For the text-containing cell, return its midpoint in [X, Y] coordinate format. 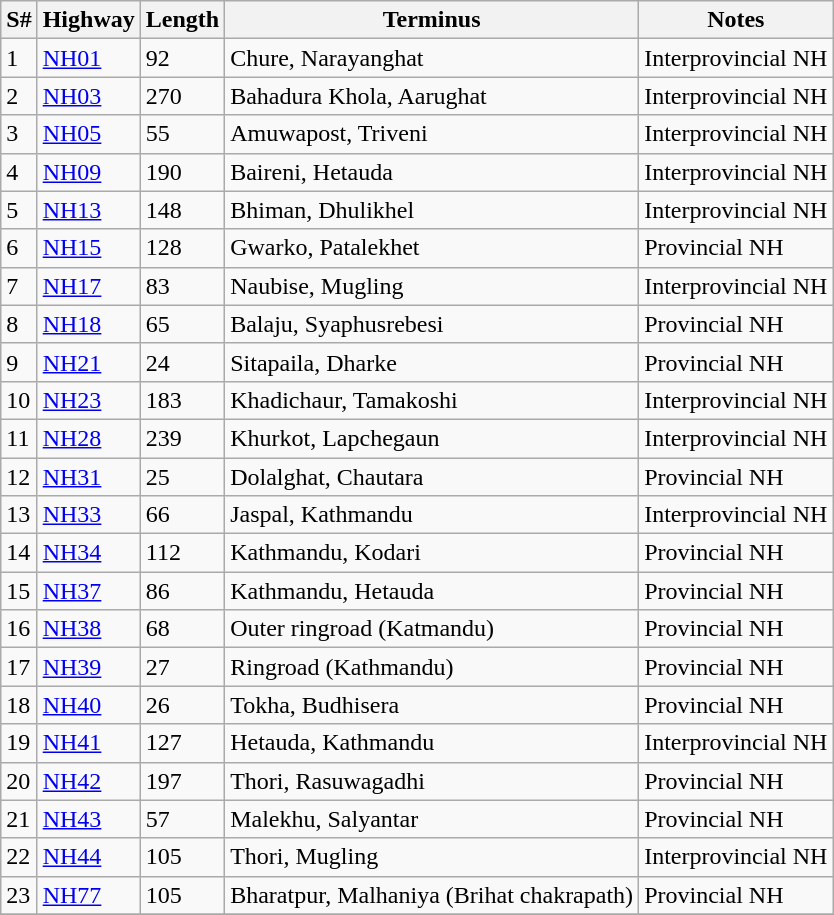
4 [19, 172]
65 [182, 324]
Amuwapost, Triveni [432, 134]
Bhiman, Dhulikhel [432, 210]
Thori, Mugling [432, 857]
NH33 [88, 515]
NH28 [88, 438]
NH18 [88, 324]
2 [19, 96]
NH41 [88, 743]
13 [19, 515]
NH38 [88, 629]
6 [19, 248]
Outer ringroad (Katmandu) [432, 629]
128 [182, 248]
NH42 [88, 781]
26 [182, 705]
11 [19, 438]
NH31 [88, 477]
15 [19, 591]
270 [182, 96]
Length [182, 20]
27 [182, 667]
NH34 [88, 553]
86 [182, 591]
NH17 [88, 286]
NH03 [88, 96]
Kathmandu, Kodari [432, 553]
68 [182, 629]
NH40 [88, 705]
NH15 [88, 248]
Kathmandu, Hetauda [432, 591]
Thori, Rasuwagadhi [432, 781]
NH13 [88, 210]
Balaju, Syaphusrebesi [432, 324]
197 [182, 781]
Bahadura Khola, Aarughat [432, 96]
20 [19, 781]
Khurkot, Lapchegaun [432, 438]
21 [19, 819]
Terminus [432, 20]
18 [19, 705]
23 [19, 895]
190 [182, 172]
Jaspal, Kathmandu [432, 515]
Malekhu, Salyantar [432, 819]
S# [19, 20]
7 [19, 286]
8 [19, 324]
Highway [88, 20]
Chure, Narayanghat [432, 58]
NH37 [88, 591]
Dolalghat, Chautara [432, 477]
1 [19, 58]
25 [182, 477]
NH23 [88, 400]
9 [19, 362]
66 [182, 515]
92 [182, 58]
3 [19, 134]
12 [19, 477]
24 [182, 362]
NH44 [88, 857]
239 [182, 438]
127 [182, 743]
NH05 [88, 134]
Tokha, Budhisera [432, 705]
5 [19, 210]
Naubise, Mugling [432, 286]
Ringroad (Kathmandu) [432, 667]
17 [19, 667]
22 [19, 857]
16 [19, 629]
55 [182, 134]
Notes [736, 20]
NH77 [88, 895]
112 [182, 553]
NH39 [88, 667]
NH01 [88, 58]
Gwarko, Patalekhet [432, 248]
NH09 [88, 172]
NH43 [88, 819]
148 [182, 210]
19 [19, 743]
Hetauda, Kathmandu [432, 743]
NH21 [88, 362]
Bharatpur, Malhaniya (Brihat chakrapath) [432, 895]
14 [19, 553]
Sitapaila, Dharke [432, 362]
10 [19, 400]
Khadichaur, Tamakoshi [432, 400]
183 [182, 400]
57 [182, 819]
83 [182, 286]
Baireni, Hetauda [432, 172]
